Find where the given text appears and provide that cell's center as [X, Y] coordinate. 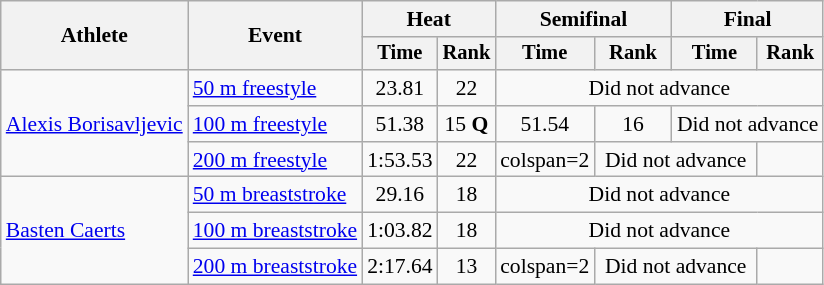
Heat [428, 19]
15 Q [467, 124]
Final [748, 19]
23.81 [400, 88]
Event [275, 36]
100 m breaststroke [275, 231]
13 [467, 267]
29.16 [400, 195]
16 [633, 124]
1:53.53 [400, 160]
1:03.82 [400, 231]
51.54 [544, 124]
200 m breaststroke [275, 267]
Athlete [94, 36]
51.38 [400, 124]
100 m freestyle [275, 124]
50 m breaststroke [275, 195]
Alexis Borisavljevic [94, 124]
Basten Caerts [94, 230]
200 m freestyle [275, 160]
50 m freestyle [275, 88]
2:17.64 [400, 267]
Semifinal [584, 19]
